Find where the given text appears and provide that cell's center as (x, y) coordinate. 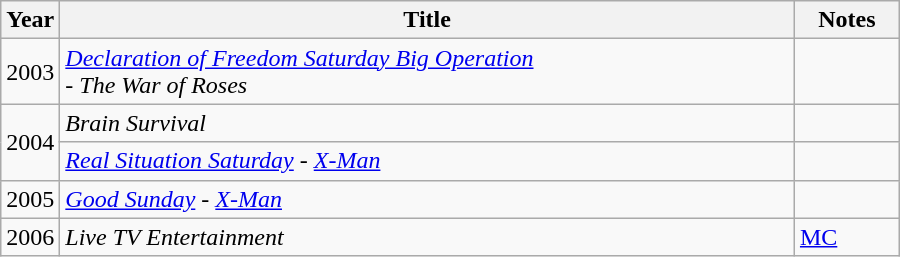
Year (30, 20)
Notes (846, 20)
2004 (30, 142)
2003 (30, 72)
2006 (30, 237)
Brain Survival (428, 123)
Good Sunday - X-Man (428, 199)
MC (846, 237)
Title (428, 20)
2005 (30, 199)
Live TV Entertainment (428, 237)
Real Situation Saturday - X-Man (428, 161)
Declaration of Freedom Saturday Big Operation - The War of Roses (428, 72)
